Return (x, y) of the center of cell containing provided text 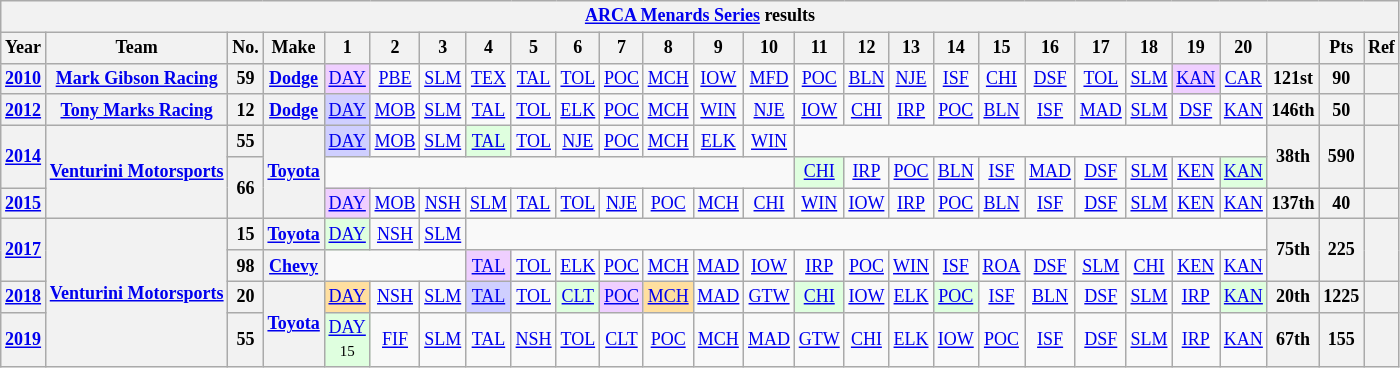
11 (819, 48)
CAR (1244, 78)
Pts (1342, 48)
59 (246, 78)
Chevy (294, 266)
Tony Marks Racing (136, 110)
146th (1293, 110)
1 (347, 48)
Team (136, 48)
ARCA Menards Series results (700, 16)
225 (1342, 250)
40 (1342, 204)
38th (1293, 156)
121st (1293, 78)
PBE (395, 78)
Ref (1382, 48)
DAY15 (347, 339)
FIF (395, 339)
ROA (1002, 266)
98 (246, 266)
2010 (24, 78)
2012 (24, 110)
2018 (24, 296)
67th (1293, 339)
2015 (24, 204)
2017 (24, 250)
Year (24, 48)
5 (534, 48)
3 (443, 48)
590 (1342, 156)
6 (578, 48)
16 (1050, 48)
Mark Gibson Racing (136, 78)
9 (718, 48)
MFD (770, 78)
10 (770, 48)
14 (956, 48)
2 (395, 48)
20th (1293, 296)
75th (1293, 250)
17 (1100, 48)
TEX (489, 78)
1225 (1342, 296)
137th (1293, 204)
90 (1342, 78)
7 (622, 48)
155 (1342, 339)
No. (246, 48)
2014 (24, 156)
50 (1342, 110)
18 (1149, 48)
13 (912, 48)
Make (294, 48)
4 (489, 48)
8 (668, 48)
66 (246, 188)
2019 (24, 339)
19 (1196, 48)
